Search for the cell housing the specified text and yield its (x, y) center coordinate. 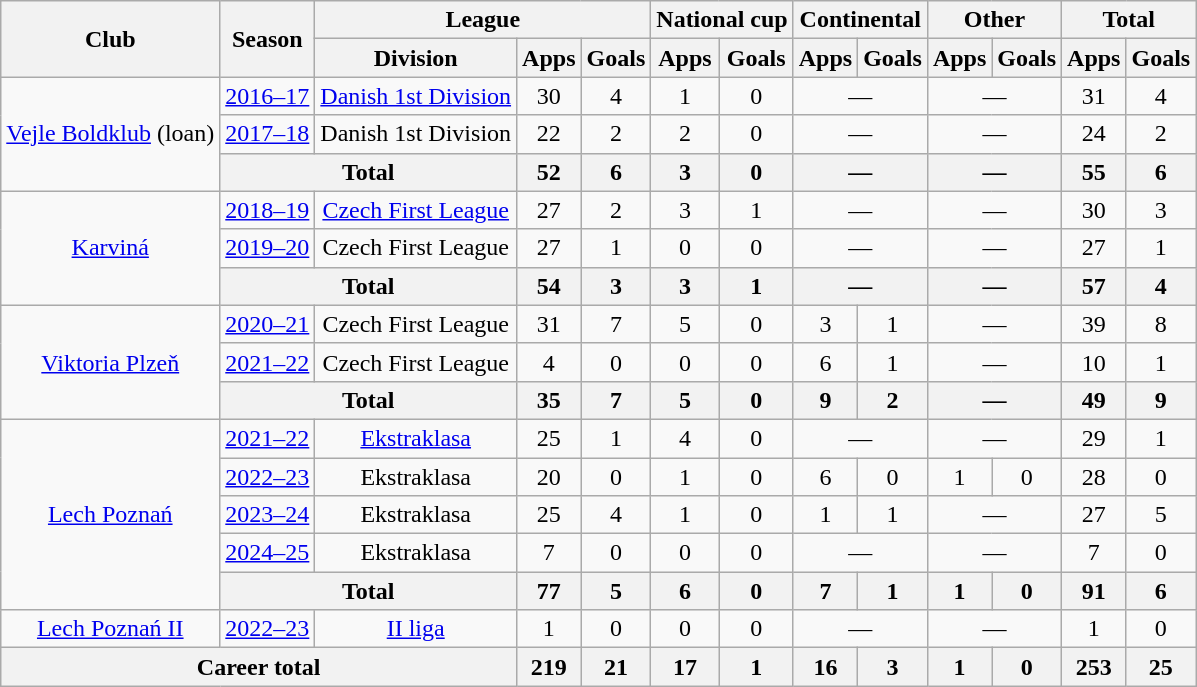
49 (1094, 400)
22 (549, 134)
219 (549, 667)
55 (1094, 172)
24 (1094, 134)
Vejle Boldklub (loan) (110, 134)
2017–18 (268, 134)
Other (994, 20)
28 (1094, 477)
253 (1094, 667)
10 (1094, 362)
21 (616, 667)
2019–20 (268, 248)
52 (549, 172)
35 (549, 400)
39 (1094, 324)
2024–25 (268, 553)
57 (1094, 286)
2023–24 (268, 515)
16 (825, 667)
Lech Poznań II (110, 629)
17 (685, 667)
2018–19 (268, 210)
Division (416, 58)
Viktoria Plzeň (110, 362)
Club (110, 39)
20 (549, 477)
Karviná (110, 248)
8 (1161, 324)
2016–17 (268, 96)
Lech Poznań (110, 514)
Career total (259, 667)
2020–21 (268, 324)
League (483, 20)
91 (1094, 591)
29 (1094, 438)
Season (268, 39)
Continental (860, 20)
54 (549, 286)
National cup (722, 20)
II liga (416, 629)
77 (549, 591)
